Pinpoint the cell where the given text exists, returning its (x, y) midpoint coordinate. 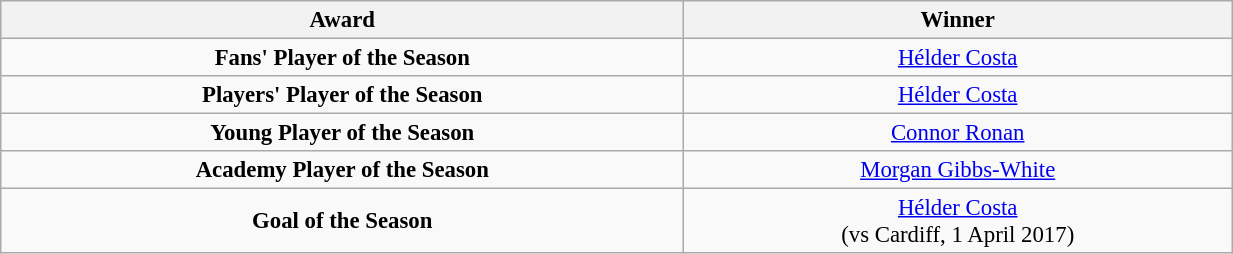
Goal of the Season (342, 222)
Winner (958, 20)
Morgan Gibbs-White (958, 170)
Academy Player of the Season (342, 170)
Players' Player of the Season (342, 95)
Connor Ronan (958, 133)
Young Player of the Season (342, 133)
Fans' Player of the Season (342, 58)
Hélder Costa(vs Cardiff, 1 April 2017) (958, 222)
Award (342, 20)
